Extract the (x, y) coordinate from the center of the cell holding the provided text.  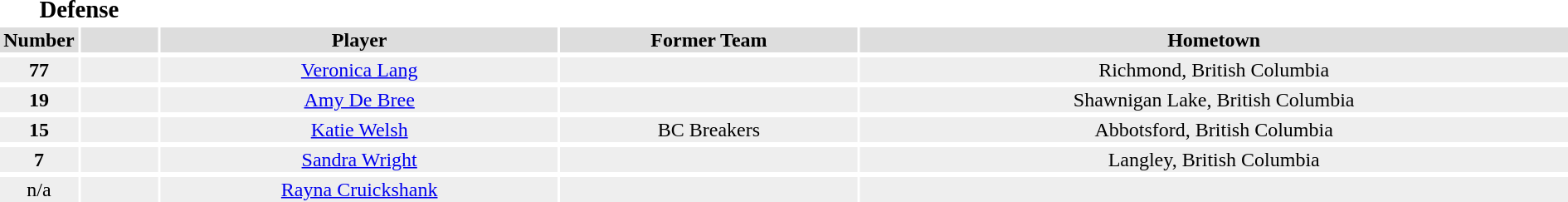
Number (39, 40)
Langley, British Columbia (1214, 160)
15 (39, 130)
Shawnigan Lake, British Columbia (1214, 100)
Former Team (709, 40)
Player (360, 40)
Veronica Lang (360, 70)
Hometown (1214, 40)
Richmond, British Columbia (1214, 70)
BC Breakers (709, 130)
7 (39, 160)
77 (39, 70)
Abbotsford, British Columbia (1214, 130)
Rayna Cruickshank (360, 190)
Sandra Wright (360, 160)
Katie Welsh (360, 130)
Amy De Bree (360, 100)
19 (39, 100)
n/a (39, 190)
